Determine the [x, y] coordinate at the center of the cell enclosing the given text.  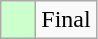
Final [66, 20]
